Detect which cell encompasses the target text, then output its (x, y) center coordinate. 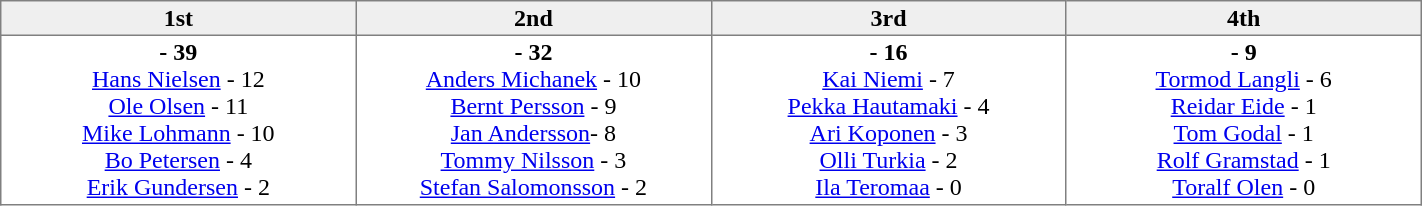
- 32Anders Michanek - 10Bernt Persson - 9Jan Andersson- 8Tommy Nilsson - 3Stefan Salomonsson - 2 (534, 120)
4th (1244, 18)
2nd (534, 18)
3rd (888, 18)
- 39Hans Nielsen - 12Ole Olsen - 11Mike Lohmann - 10Bo Petersen - 4Erik Gundersen - 2 (178, 120)
1st (178, 18)
- 16Kai Niemi - 7Pekka Hautamaki - 4Ari Koponen - 3Olli Turkia - 2Ila Teromaa - 0 (888, 120)
- 9Tormod Langli - 6Reidar Eide - 1Tom Godal - 1Rolf Gramstad - 1Toralf Olen - 0 (1244, 120)
